Identify which cell holds the provided text, then report its [X, Y] central coordinate. 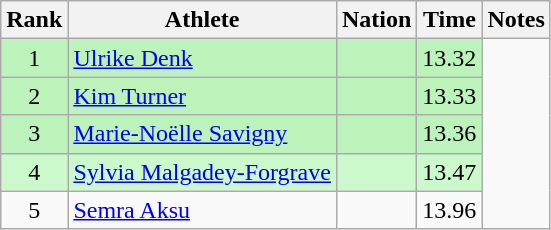
Athlete [202, 20]
2 [34, 96]
Ulrike Denk [202, 58]
13.96 [450, 210]
3 [34, 134]
Sylvia Malgadey-Forgrave [202, 172]
1 [34, 58]
5 [34, 210]
Marie-Noëlle Savigny [202, 134]
13.32 [450, 58]
Notes [516, 20]
Semra Aksu [202, 210]
13.33 [450, 96]
Rank [34, 20]
13.47 [450, 172]
4 [34, 172]
Kim Turner [202, 96]
Time [450, 20]
Nation [376, 20]
13.36 [450, 134]
